From the cell containing the given text, extract its center point as [X, Y] coordinate. 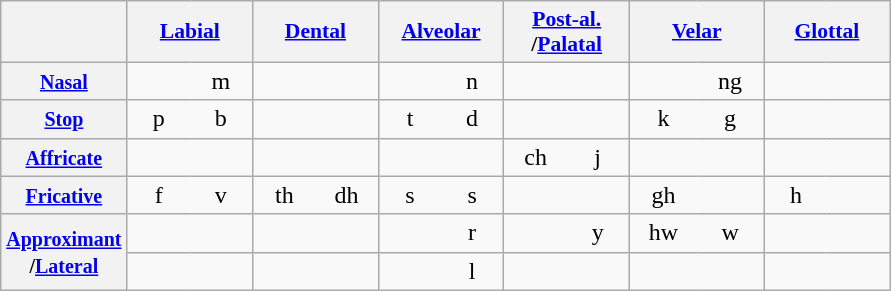
Approximant/Lateral [64, 252]
t [410, 119]
v [222, 195]
h [796, 195]
g [730, 119]
b [222, 119]
Post-al./Palatal [567, 32]
dh [346, 195]
Stop [64, 119]
hw [662, 233]
Velar [696, 32]
m [222, 81]
p [158, 119]
f [158, 195]
Alveolar [441, 32]
Nasal [64, 81]
Labial [190, 32]
r [472, 233]
l [472, 271]
n [472, 81]
y [598, 233]
Dental [316, 32]
Fricative [64, 195]
th [284, 195]
gh [662, 195]
Affricate [64, 157]
j [598, 157]
ng [730, 81]
ch [536, 157]
Glottal [827, 32]
w [730, 233]
d [472, 119]
k [662, 119]
